Provide the (X, Y) coordinate of the cell's center where the given text is located.  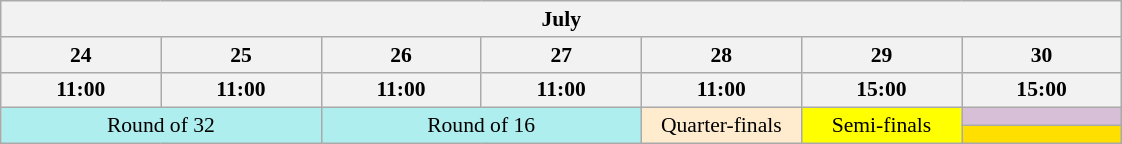
25 (241, 55)
28 (721, 55)
24 (81, 55)
30 (1042, 55)
26 (401, 55)
29 (881, 55)
Round of 32 (161, 126)
Round of 16 (481, 126)
July (562, 19)
Quarter-finals (721, 126)
27 (561, 55)
Semi-finals (881, 126)
